Detect which cell encompasses the target text, then output its [x, y] center coordinate. 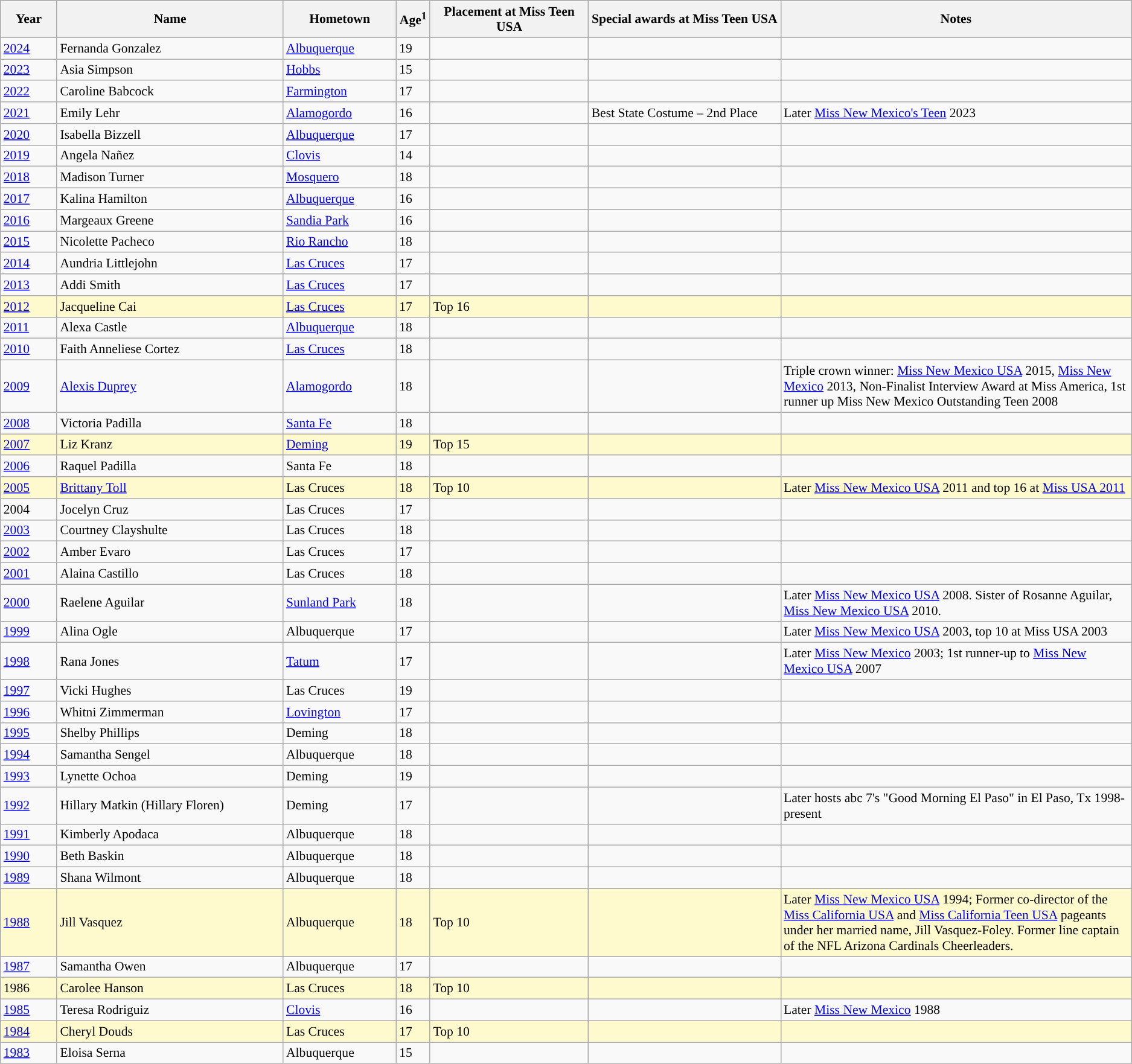
Whitni Zimmerman [170, 712]
Madison Turner [170, 177]
Sandia Park [339, 220]
2023 [29, 70]
2011 [29, 328]
2013 [29, 285]
2019 [29, 156]
Lovington [339, 712]
1999 [29, 632]
Year [29, 19]
Top 16 [509, 307]
Farmington [339, 92]
1997 [29, 690]
Sunland Park [339, 602]
Mosquero [339, 177]
2021 [29, 113]
2000 [29, 602]
2004 [29, 509]
Courtney Clayshulte [170, 530]
Hobbs [339, 70]
Later hosts abc 7's "Good Morning El Paso" in El Paso, Tx 1998-present [956, 805]
Alexis Duprey [170, 386]
Rio Rancho [339, 242]
Addi Smith [170, 285]
Jacqueline Cai [170, 307]
Aundria Littlejohn [170, 264]
Nicolette Pacheco [170, 242]
1985 [29, 1010]
Rana Jones [170, 661]
2020 [29, 135]
1996 [29, 712]
1987 [29, 967]
Later Miss New Mexico USA 2011 and top 16 at Miss USA 2011 [956, 488]
2010 [29, 349]
2002 [29, 552]
Raquel Padilla [170, 467]
Tatum [339, 661]
Top 15 [509, 445]
Samantha Sengel [170, 755]
Isabella Bizzell [170, 135]
Kimberly Apodaca [170, 835]
Carolee Hanson [170, 989]
2016 [29, 220]
1995 [29, 733]
Eloisa Serna [170, 1053]
Later Miss New Mexico 2003; 1st runner-up to Miss New Mexico USA 2007 [956, 661]
1994 [29, 755]
1988 [29, 922]
2008 [29, 423]
Alaina Castillo [170, 574]
1983 [29, 1053]
2006 [29, 467]
2001 [29, 574]
2017 [29, 199]
14 [413, 156]
Beth Baskin [170, 856]
Raelene Aguilar [170, 602]
Later Miss New Mexico's Teen 2023 [956, 113]
Hillary Matkin (Hillary Floren) [170, 805]
Victoria Padilla [170, 423]
2012 [29, 307]
Amber Evaro [170, 552]
Special awards at Miss Teen USA [685, 19]
Best State Costume – 2nd Place [685, 113]
Name [170, 19]
2005 [29, 488]
Shelby Phillips [170, 733]
Kalina Hamilton [170, 199]
2007 [29, 445]
2022 [29, 92]
Brittany Toll [170, 488]
1998 [29, 661]
Emily Lehr [170, 113]
Alexa Castle [170, 328]
Margeaux Greene [170, 220]
1984 [29, 1031]
Teresa Rodriguiz [170, 1010]
2003 [29, 530]
Age1 [413, 19]
Jill Vasquez [170, 922]
Later Miss New Mexico USA 2008. Sister of Rosanne Aguilar, Miss New Mexico USA 2010. [956, 602]
Caroline Babcock [170, 92]
Faith Anneliese Cortez [170, 349]
1989 [29, 878]
Later Miss New Mexico 1988 [956, 1010]
1986 [29, 989]
2018 [29, 177]
Vicki Hughes [170, 690]
Placement at Miss Teen USA [509, 19]
1993 [29, 777]
2014 [29, 264]
Liz Kranz [170, 445]
Fernanda Gonzalez [170, 48]
Cheryl Douds [170, 1031]
Later Miss New Mexico USA 2003, top 10 at Miss USA 2003 [956, 632]
Jocelyn Cruz [170, 509]
Angela Nañez [170, 156]
2015 [29, 242]
Asia Simpson [170, 70]
Alina Ogle [170, 632]
2009 [29, 386]
Notes [956, 19]
Hometown [339, 19]
Shana Wilmont [170, 878]
1992 [29, 805]
Lynette Ochoa [170, 777]
1990 [29, 856]
1991 [29, 835]
Samantha Owen [170, 967]
2024 [29, 48]
